Return the [X, Y] coordinate for the center point of the cell that contains the specified text.  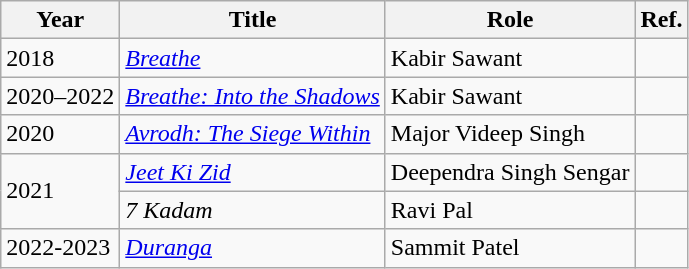
Breathe [252, 58]
Title [252, 20]
Ravi Pal [510, 210]
Ref. [662, 20]
2018 [60, 58]
Duranga [252, 248]
Breathe: Into the Shadows [252, 96]
Sammit Patel [510, 248]
Jeet Ki Zid [252, 172]
Year [60, 20]
Role [510, 20]
2020 [60, 134]
7 Kadam [252, 210]
Deependra Singh Sengar [510, 172]
2021 [60, 191]
2022-2023 [60, 248]
2020–2022 [60, 96]
Major Videep Singh [510, 134]
Avrodh: The Siege Within [252, 134]
